Search for the cell housing the specified text and yield its (X, Y) center coordinate. 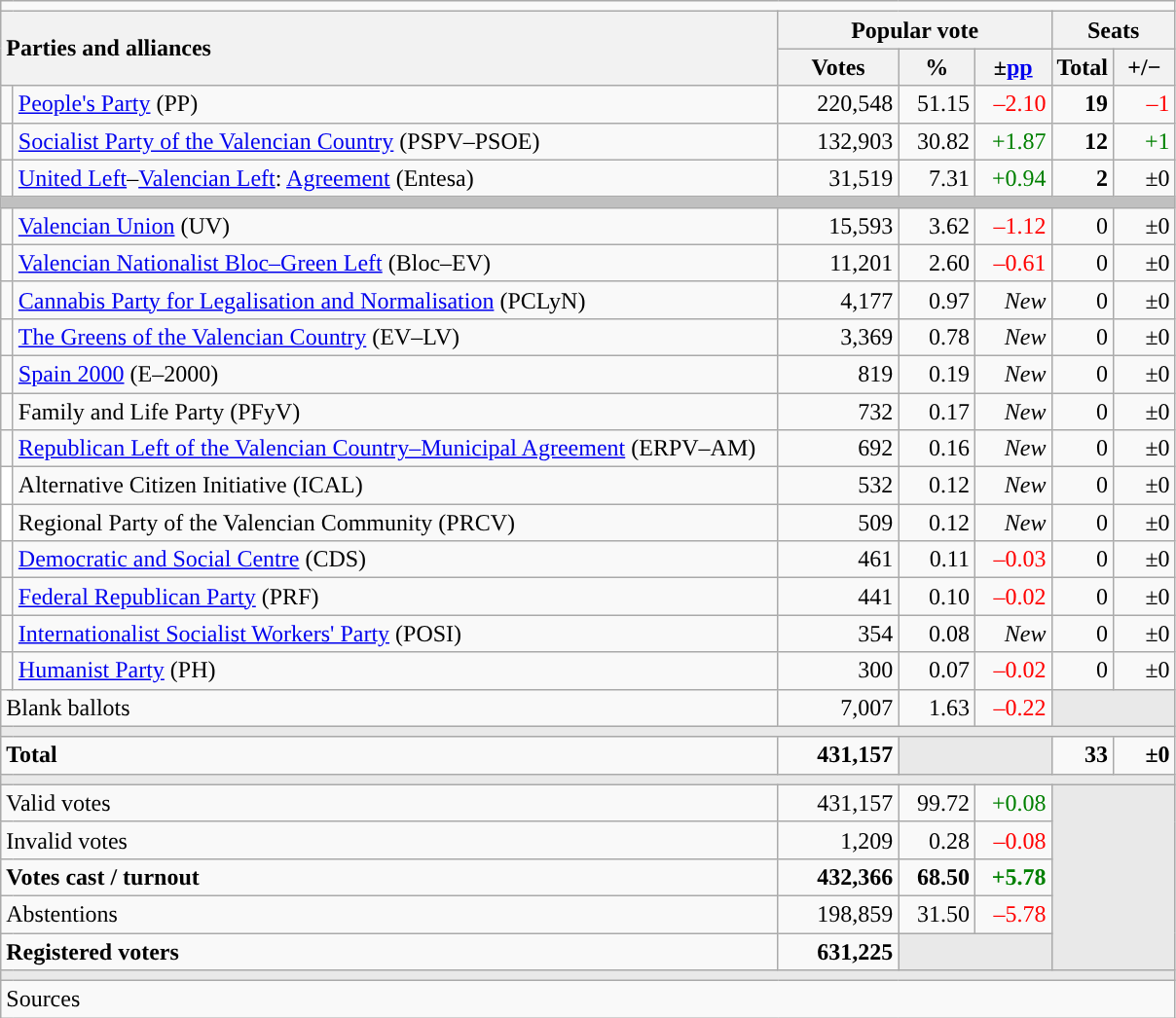
Registered voters (389, 951)
0.08 (937, 634)
Spain 2000 (E–2000) (395, 374)
–2.10 (1012, 104)
Votes cast / turnout (389, 877)
11,201 (838, 263)
432,366 (838, 877)
0.17 (937, 412)
631,225 (838, 951)
33 (1083, 755)
461 (838, 560)
532 (838, 486)
Invalid votes (389, 840)
300 (838, 671)
+1.87 (1012, 141)
692 (838, 449)
Abstentions (389, 914)
Cannabis Party for Legalisation and Normalisation (PCLyN) (395, 300)
United Left–Valencian Left: Agreement (Entesa) (395, 178)
30.82 (937, 141)
0.10 (937, 597)
1.63 (937, 708)
–1.12 (1012, 226)
0.19 (937, 374)
Republican Left of the Valencian Country–Municipal Agreement (ERPV–AM) (395, 449)
–0.61 (1012, 263)
7.31 (937, 178)
Democratic and Social Centre (CDS) (395, 560)
0.28 (937, 840)
0.78 (937, 337)
Popular vote (915, 30)
Valencian Union (UV) (395, 226)
0.11 (937, 560)
2 (1083, 178)
198,859 (838, 914)
±pp (1012, 67)
4,177 (838, 300)
3,369 (838, 337)
2.60 (937, 263)
Family and Life Party (PFyV) (395, 412)
354 (838, 634)
–0.08 (1012, 840)
–1 (1145, 104)
99.72 (937, 803)
Federal Republican Party (PRF) (395, 597)
% (937, 67)
509 (838, 523)
Valencian Nationalist Bloc–Green Left (Bloc–EV) (395, 263)
819 (838, 374)
12 (1083, 141)
Socialist Party of the Valencian Country (PSPV–PSOE) (395, 141)
732 (838, 412)
–0.03 (1012, 560)
0.16 (937, 449)
31.50 (937, 914)
+5.78 (1012, 877)
People's Party (PP) (395, 104)
132,903 (838, 141)
Parties and alliances (389, 49)
Valid votes (389, 803)
68.50 (937, 877)
–5.78 (1012, 914)
Internationalist Socialist Workers' Party (POSI) (395, 634)
Sources (588, 1000)
The Greens of the Valencian Country (EV–LV) (395, 337)
Votes (838, 67)
7,007 (838, 708)
31,519 (838, 178)
51.15 (937, 104)
0.07 (937, 671)
+0.94 (1012, 178)
15,593 (838, 226)
–0.22 (1012, 708)
Alternative Citizen Initiative (ICAL) (395, 486)
1,209 (838, 840)
Seats (1114, 30)
Blank ballots (389, 708)
3.62 (937, 226)
441 (838, 597)
0.97 (937, 300)
+1 (1145, 141)
19 (1083, 104)
+/− (1145, 67)
220,548 (838, 104)
Regional Party of the Valencian Community (PRCV) (395, 523)
+0.08 (1012, 803)
Humanist Party (PH) (395, 671)
